From the cell containing the given text, extract its center point as [X, Y] coordinate. 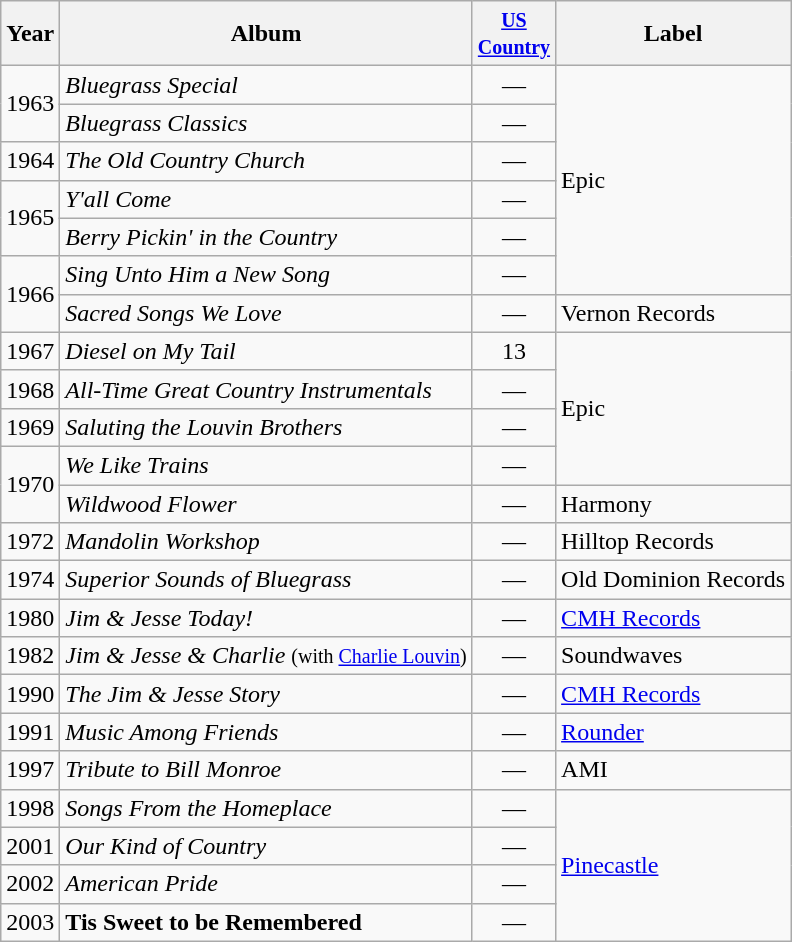
Saluting the Louvin Brothers [266, 427]
1966 [30, 294]
AMI [674, 770]
Old Dominion Records [674, 580]
Berry Pickin' in the Country [266, 237]
Soundwaves [674, 656]
Music Among Friends [266, 732]
1991 [30, 732]
Tribute to Bill Monroe [266, 770]
Pinecastle [674, 865]
1970 [30, 484]
Tis Sweet to be Remembered [266, 922]
Songs From the Homeplace [266, 808]
Vernon Records [674, 313]
Y'all Come [266, 199]
1980 [30, 618]
2002 [30, 884]
13 [514, 351]
The Old Country Church [266, 161]
2001 [30, 846]
1974 [30, 580]
1982 [30, 656]
1968 [30, 389]
Sing Unto Him a New Song [266, 275]
Mandolin Workshop [266, 542]
Harmony [674, 503]
Year [30, 34]
All-Time Great Country Instrumentals [266, 389]
Jim & Jesse Today! [266, 618]
Diesel on My Tail [266, 351]
Wildwood Flower [266, 503]
Hilltop Records [674, 542]
Rounder [674, 732]
American Pride [266, 884]
1997 [30, 770]
2003 [30, 922]
1964 [30, 161]
Sacred Songs We Love [266, 313]
Superior Sounds of Bluegrass [266, 580]
1998 [30, 808]
1990 [30, 694]
Album [266, 34]
Jim & Jesse & Charlie (with Charlie Louvin) [266, 656]
Our Kind of Country [266, 846]
The Jim & Jesse Story [266, 694]
1963 [30, 104]
1969 [30, 427]
Label [674, 34]
US Country [514, 34]
1972 [30, 542]
We Like Trains [266, 465]
Bluegrass Special [266, 85]
1967 [30, 351]
1965 [30, 218]
Bluegrass Classics [266, 123]
